Locate the cell with the specified text and output its [X, Y] center coordinate. 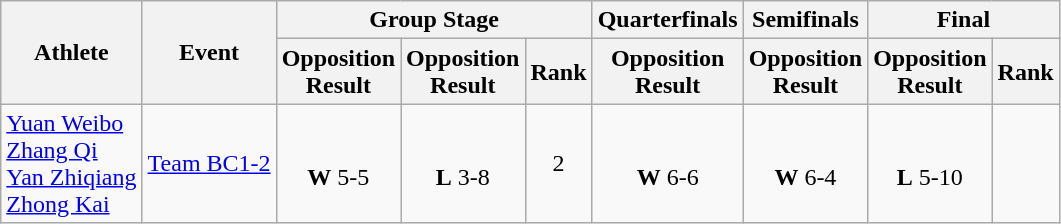
W 6-6 [668, 164]
Yuan WeiboZhang QiYan ZhiqiangZhong Kai [72, 164]
L 3-8 [463, 164]
W 5-5 [338, 164]
Team BC1-2 [209, 164]
2 [558, 164]
Event [209, 52]
Athlete [72, 52]
L 5-10 [930, 164]
W 6-4 [805, 164]
Quarterfinals [668, 20]
Final [964, 20]
Semifinals [805, 20]
Group Stage [434, 20]
